Scan for the cell matching the given text and deliver its [x, y] coordinate at center. 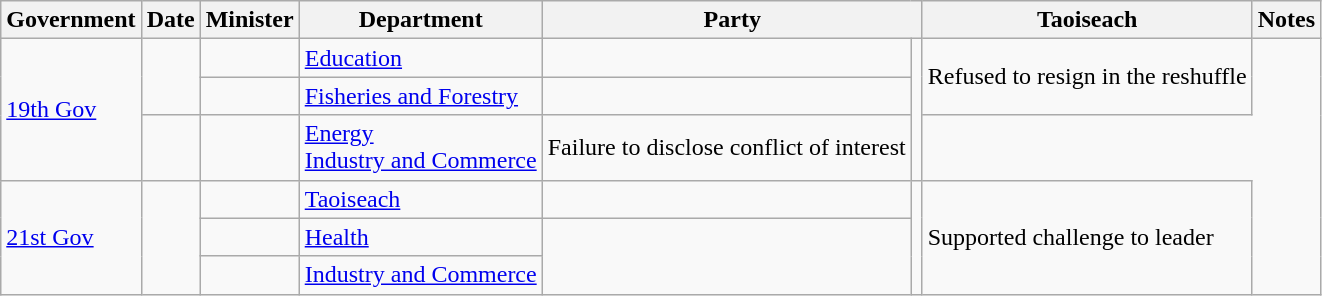
Government [71, 20]
Department [420, 20]
Date [170, 20]
EnergyIndustry and Commerce [420, 148]
21st Gov [71, 237]
Refused to resign in the reshuffle [1087, 77]
Party [732, 20]
Notes [1286, 20]
Health [420, 237]
Supported challenge to leader [1087, 237]
Failure to disclose conflict of interest [726, 148]
Industry and Commerce [420, 275]
Fisheries and Forestry [420, 96]
Education [420, 58]
Minister [250, 20]
19th Gov [71, 110]
